Return [x, y] of the center of cell containing provided text 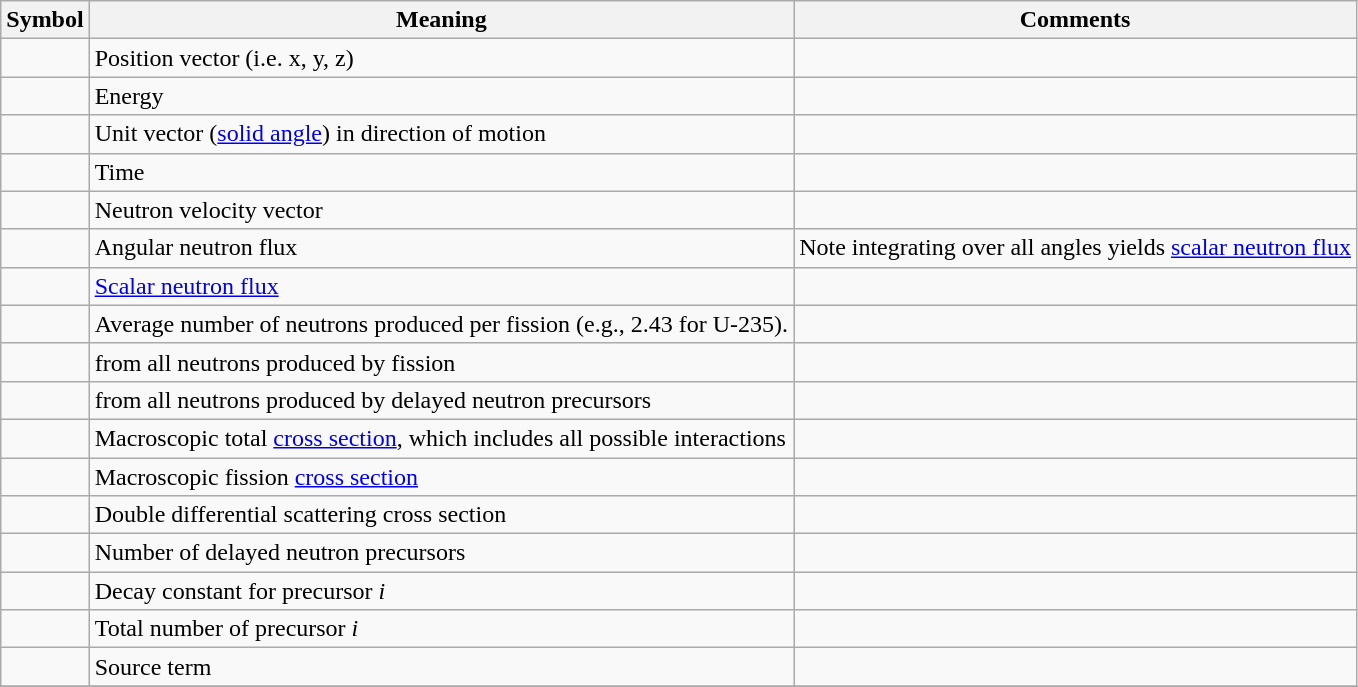
Source term [441, 667]
Macroscopic total cross section, which includes all possible interactions [441, 438]
Meaning [441, 20]
Total number of precursor i [441, 629]
Unit vector (solid angle) in direction of motion [441, 134]
Angular neutron flux [441, 248]
Neutron velocity vector [441, 210]
Decay constant for precursor i [441, 591]
Symbol [45, 20]
Note integrating over all angles yields scalar neutron flux [1076, 248]
Position vector (i.e. x, y, z) [441, 58]
Number of delayed neutron precursors [441, 553]
Double differential scattering cross section [441, 515]
Macroscopic fission cross section [441, 477]
Time [441, 172]
from all neutrons produced by delayed neutron precursors [441, 400]
Average number of neutrons produced per fission (e.g., 2.43 for U-235). [441, 324]
Energy [441, 96]
from all neutrons produced by fission [441, 362]
Scalar neutron flux [441, 286]
Comments [1076, 20]
